Return the [X, Y] coordinate for the center point of the cell that contains the specified text.  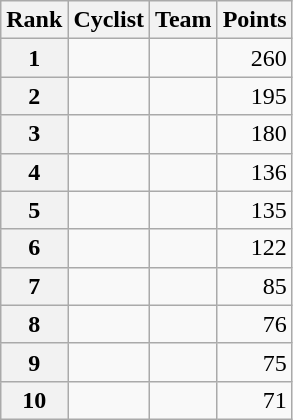
122 [254, 248]
9 [34, 362]
3 [34, 134]
Team [184, 20]
136 [254, 172]
75 [254, 362]
Cyclist [109, 20]
Rank [34, 20]
71 [254, 400]
135 [254, 210]
6 [34, 248]
1 [34, 58]
7 [34, 286]
2 [34, 96]
4 [34, 172]
5 [34, 210]
8 [34, 324]
76 [254, 324]
85 [254, 286]
Points [254, 20]
180 [254, 134]
260 [254, 58]
10 [34, 400]
195 [254, 96]
